Return [x, y] of the center of cell containing provided text 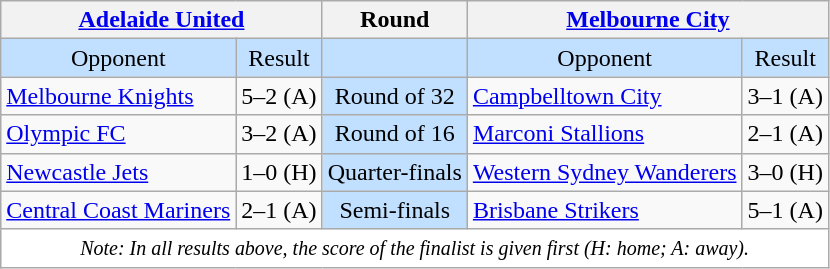
Adelaide United [162, 20]
Marconi Stallions [604, 134]
Semi-finals [394, 210]
Olympic FC [118, 134]
Brisbane Strikers [604, 210]
1–0 (H) [279, 172]
Melbourne City [648, 20]
3–2 (A) [279, 134]
Round [394, 20]
5–1 (A) [785, 210]
Note: In all results above, the score of the finalist is given first (H: home; A: away). [415, 248]
Melbourne Knights [118, 96]
3–1 (A) [785, 96]
Round of 32 [394, 96]
Western Sydney Wanderers [604, 172]
5–2 (A) [279, 96]
3–0 (H) [785, 172]
Round of 16 [394, 134]
Campbelltown City [604, 96]
Quarter-finals [394, 172]
Newcastle Jets [118, 172]
Central Coast Mariners [118, 210]
